Provide the [X, Y] coordinate of the cell's center where the given text is located.  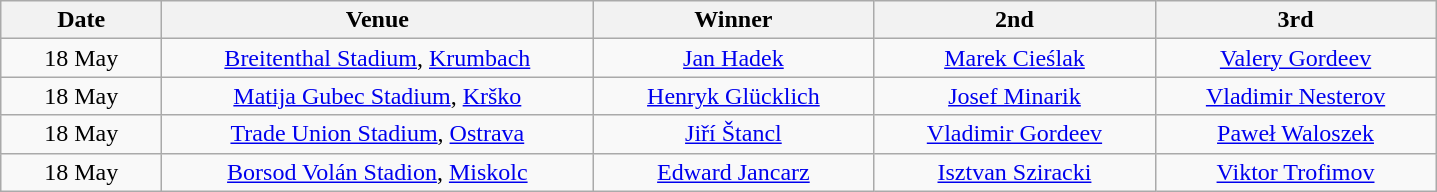
Trade Union Stadium, Ostrava [378, 134]
2nd [1014, 20]
Marek Cieślak [1014, 58]
Vladimir Nesterov [1296, 96]
Venue [378, 20]
Winner [734, 20]
Valery Gordeev [1296, 58]
Isztvan Sziracki [1014, 172]
Paweł Waloszek [1296, 134]
Matija Gubec Stadium, Krško [378, 96]
Henryk Glücklich [734, 96]
Josef Minarik [1014, 96]
Jiří Štancl [734, 134]
3rd [1296, 20]
Jan Hadek [734, 58]
Viktor Trofimov [1296, 172]
Vladimir Gordeev [1014, 134]
Edward Jancarz [734, 172]
Borsod Volán Stadion, Miskolc [378, 172]
Date [82, 20]
Breitenthal Stadium, Krumbach [378, 58]
